From the cell containing the given text, extract its center point as (x, y) coordinate. 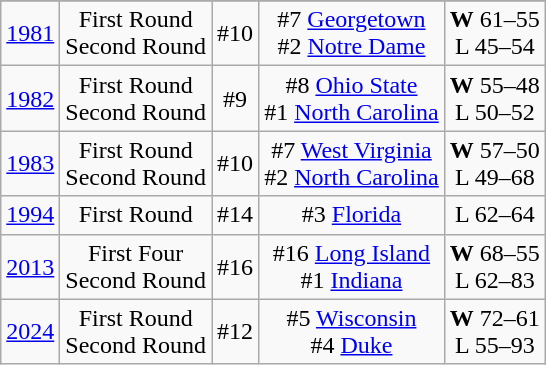
W 68–55 L 62–83 (494, 266)
First Round (136, 215)
1982 (30, 98)
1994 (30, 215)
#16 Long Island#1 Indiana (352, 266)
1983 (30, 164)
#12 (236, 332)
First FourSecond Round (136, 266)
#9 (236, 98)
#5 Wisconsin#4 Duke (352, 332)
2013 (30, 266)
W 57–50L 49–68 (494, 164)
2024 (30, 332)
W 55–48L 50–52 (494, 98)
#16 (236, 266)
#7 Georgetown#2 Notre Dame (352, 34)
#7 West Virginia#2 North Carolina (352, 164)
#14 (236, 215)
1981 (30, 34)
W 72–61 L 55–93 (494, 332)
#3 Florida (352, 215)
L 62–64 (494, 215)
#8 Ohio State#1 North Carolina (352, 98)
W 61–55L 45–54 (494, 34)
